From the cell containing the given text, extract its center point as (x, y) coordinate. 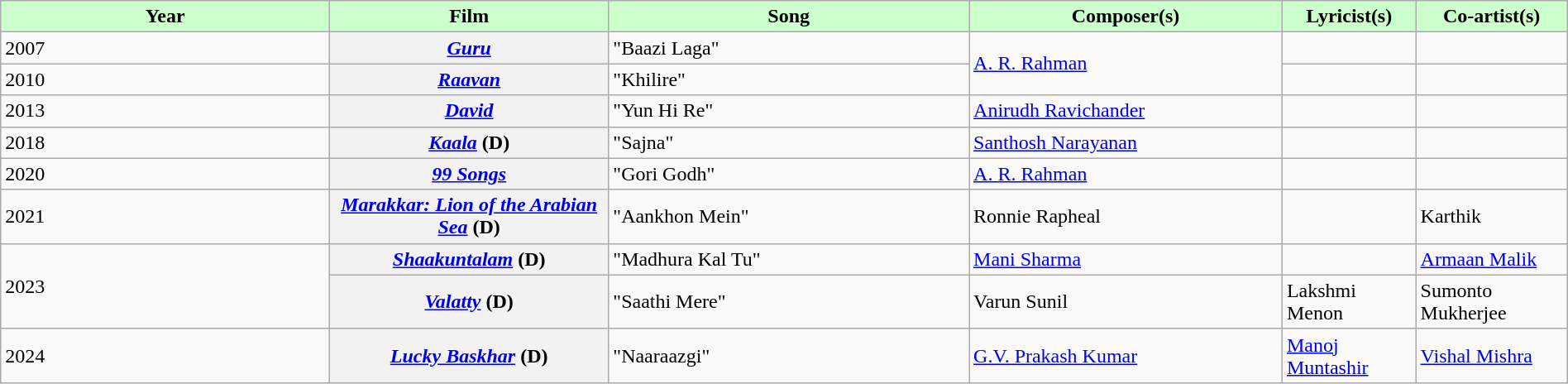
Anirudh Ravichander (1126, 111)
Varun Sunil (1126, 301)
2024 (165, 356)
Shaakuntalam (D) (470, 259)
2018 (165, 142)
"Sajna" (789, 142)
"Khilire" (789, 79)
Song (789, 17)
Guru (470, 48)
Karthik (1492, 217)
Lakshmi Menon (1349, 301)
"Gori Godh" (789, 174)
David (470, 111)
Marakkar: Lion of the Arabian Sea (D) (470, 217)
Mani Sharma (1126, 259)
"Yun Hi Re" (789, 111)
2010 (165, 79)
Lyricist(s) (1349, 17)
"Aankhon Mein" (789, 217)
Ronnie Rapheal (1126, 217)
"Naaraazgi" (789, 356)
2013 (165, 111)
Co-artist(s) (1492, 17)
Sumonto Mukherjee (1492, 301)
Valatty (D) (470, 301)
"Saathi Mere" (789, 301)
2023 (165, 286)
Year (165, 17)
Santhosh Narayanan (1126, 142)
"Baazi Laga" (789, 48)
2021 (165, 217)
Composer(s) (1126, 17)
Manoj Muntashir (1349, 356)
99 Songs (470, 174)
Kaala (D) (470, 142)
2020 (165, 174)
2007 (165, 48)
Lucky Baskhar (D) (470, 356)
Armaan Malik (1492, 259)
Vishal Mishra (1492, 356)
Raavan (470, 79)
Film (470, 17)
G.V. Prakash Kumar (1126, 356)
"Madhura Kal Tu" (789, 259)
